Return [X, Y] of the center of cell containing provided text 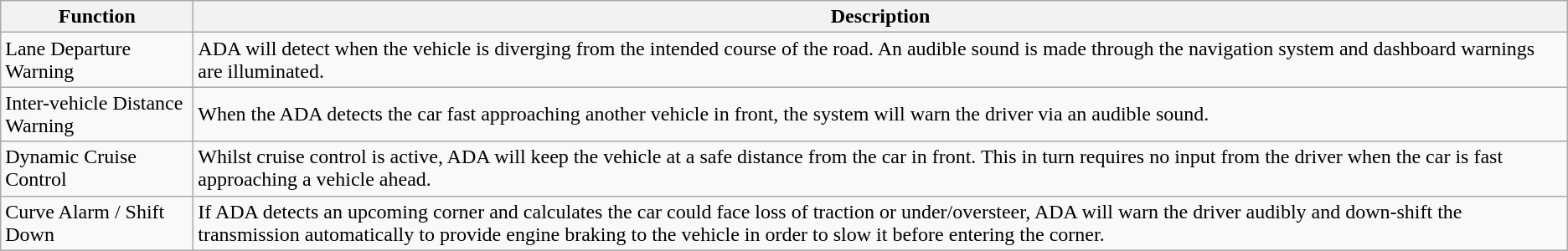
When the ADA detects the car fast approaching another vehicle in front, the system will warn the driver via an audible sound. [880, 114]
Dynamic Cruise Control [97, 169]
Description [880, 17]
Inter-vehicle Distance Warning [97, 114]
Function [97, 17]
Lane Departure Warning [97, 60]
Curve Alarm / Shift Down [97, 223]
